From the cell containing the given text, extract its center point as [x, y] coordinate. 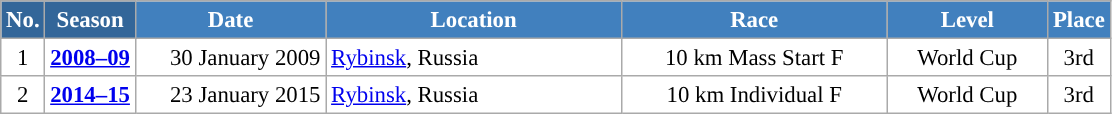
10 km Mass Start F [754, 58]
2008–09 [90, 58]
23 January 2015 [230, 95]
10 km Individual F [754, 95]
1 [23, 58]
2014–15 [90, 95]
Level [968, 20]
30 January 2009 [230, 58]
Location [474, 20]
Date [230, 20]
No. [23, 20]
2 [23, 95]
Place [1079, 20]
Race [754, 20]
Season [90, 20]
